Locate the cell with the specified text and output its (X, Y) center coordinate. 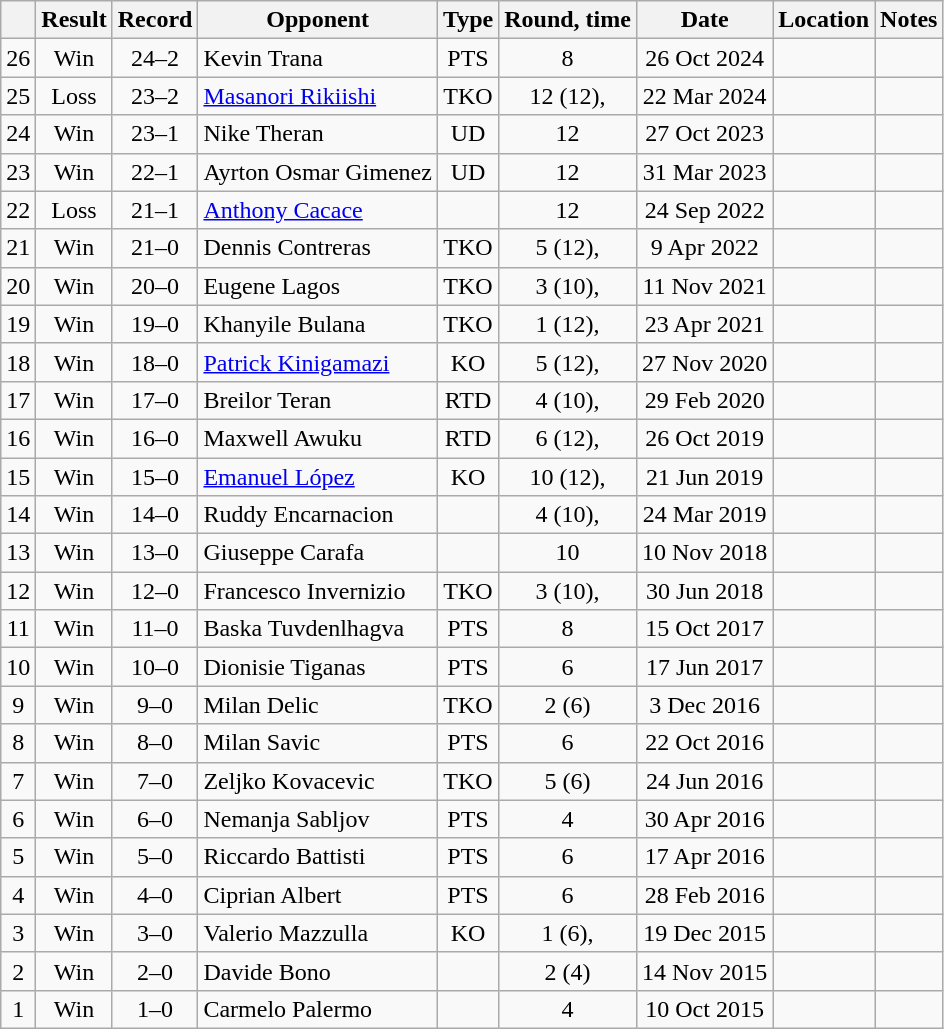
29 Feb 2020 (704, 400)
1 (18, 1009)
9 Apr 2022 (704, 248)
Notes (909, 20)
Kevin Trana (318, 58)
24 Jun 2016 (704, 781)
30 Apr 2016 (704, 819)
26 Oct 2024 (704, 58)
22 Oct 2016 (704, 743)
Riccardo Battisti (318, 857)
21 (18, 248)
Nike Theran (318, 134)
7–0 (155, 781)
Eugene Lagos (318, 286)
22 (18, 210)
1 (6), (568, 933)
Anthony Cacace (318, 210)
11–0 (155, 629)
Patrick Kinigamazi (318, 362)
Dionisie Tiganas (318, 667)
17 Apr 2016 (704, 857)
Francesco Invernizio (318, 591)
4–0 (155, 895)
27 Nov 2020 (704, 362)
16 (18, 438)
9 (18, 705)
Ciprian Albert (318, 895)
2 (18, 971)
10 Nov 2018 (704, 553)
20–0 (155, 286)
Baska Tuvdenlhagva (318, 629)
18 (18, 362)
24 Mar 2019 (704, 515)
2–0 (155, 971)
14 (18, 515)
10 Oct 2015 (704, 1009)
3–0 (155, 933)
17 (18, 400)
Nemanja Sabljov (318, 819)
Carmelo Palermo (318, 1009)
Opponent (318, 20)
22 Mar 2024 (704, 96)
Type (468, 20)
14–0 (155, 515)
16–0 (155, 438)
17 Jun 2017 (704, 667)
26 (18, 58)
26 Oct 2019 (704, 438)
Result (74, 20)
Ruddy Encarnacion (318, 515)
21 Jun 2019 (704, 477)
11 (18, 629)
24 Sep 2022 (704, 210)
21–0 (155, 248)
11 Nov 2021 (704, 286)
9–0 (155, 705)
12–0 (155, 591)
13 (18, 553)
Record (155, 20)
7 (18, 781)
1 (12), (568, 324)
23–2 (155, 96)
15 (18, 477)
15 Oct 2017 (704, 629)
Milan Delic (318, 705)
12 (12), (568, 96)
5–0 (155, 857)
Masanori Rikiishi (318, 96)
Round, time (568, 20)
6–0 (155, 819)
6 (12), (568, 438)
Maxwell Awuku (318, 438)
Location (824, 20)
14 Nov 2015 (704, 971)
25 (18, 96)
13–0 (155, 553)
19–0 (155, 324)
30 Jun 2018 (704, 591)
19 (18, 324)
24 (18, 134)
31 Mar 2023 (704, 172)
21–1 (155, 210)
23 (18, 172)
5 (6) (568, 781)
15–0 (155, 477)
2 (6) (568, 705)
Ayrton Osmar Gimenez (318, 172)
18–0 (155, 362)
1–0 (155, 1009)
23–1 (155, 134)
Dennis Contreras (318, 248)
Giuseppe Carafa (318, 553)
3 (18, 933)
2 (4) (568, 971)
23 Apr 2021 (704, 324)
28 Feb 2016 (704, 895)
27 Oct 2023 (704, 134)
10–0 (155, 667)
10 (12), (568, 477)
Milan Savic (318, 743)
Khanyile Bulana (318, 324)
8–0 (155, 743)
Breilor Teran (318, 400)
Date (704, 20)
17–0 (155, 400)
5 (18, 857)
Davide Bono (318, 971)
19 Dec 2015 (704, 933)
3 Dec 2016 (704, 705)
22–1 (155, 172)
Emanuel López (318, 477)
20 (18, 286)
Valerio Mazzulla (318, 933)
Zeljko Kovacevic (318, 781)
24–2 (155, 58)
